Determine the (x, y) coordinate at the center of the cell enclosing the given text.  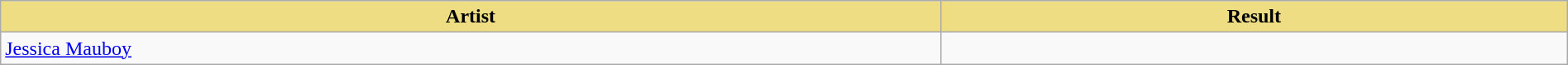
Artist (471, 17)
Result (1254, 17)
Jessica Mauboy (471, 48)
